Pinpoint the cell where the given text exists, returning its (X, Y) midpoint coordinate. 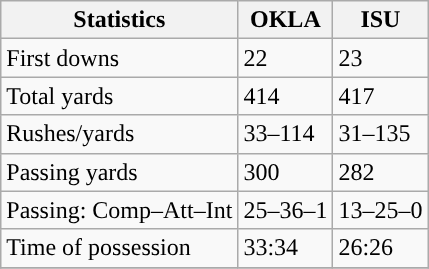
Statistics (120, 20)
300 (286, 172)
13–25–0 (380, 210)
414 (286, 96)
25–36–1 (286, 210)
ISU (380, 20)
Rushes/yards (120, 134)
417 (380, 96)
First downs (120, 58)
33:34 (286, 248)
22 (286, 58)
31–135 (380, 134)
Passing yards (120, 172)
33–114 (286, 134)
23 (380, 58)
Total yards (120, 96)
26:26 (380, 248)
Time of possession (120, 248)
282 (380, 172)
OKLA (286, 20)
Passing: Comp–Att–Int (120, 210)
